Detect which cell encompasses the target text, then output its (x, y) center coordinate. 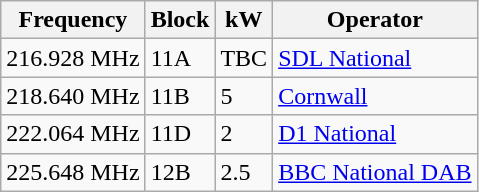
225.648 MHz (73, 172)
11B (180, 96)
218.640 MHz (73, 96)
Block (180, 20)
D1 National (375, 134)
BBC National DAB (375, 172)
Operator (375, 20)
Cornwall (375, 96)
SDL National (375, 58)
11A (180, 58)
TBC (244, 58)
11D (180, 134)
Frequency (73, 20)
2.5 (244, 172)
222.064 MHz (73, 134)
5 (244, 96)
kW (244, 20)
2 (244, 134)
12B (180, 172)
216.928 MHz (73, 58)
